Return the (X, Y) coordinate for the center point of the cell that contains the specified text.  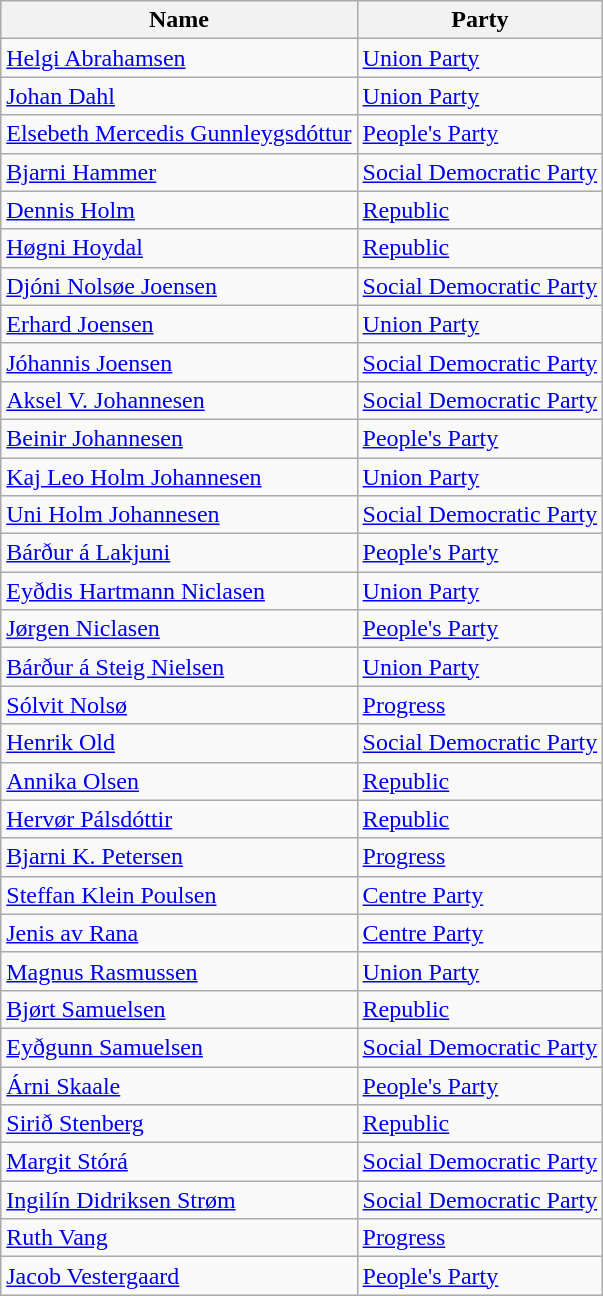
Annika Olsen (179, 781)
Jørgen Niclasen (179, 629)
Bárður á Steig Nielsen (179, 667)
Sirið Stenberg (179, 1124)
Helgi Abrahamsen (179, 58)
Jóhannis Joensen (179, 362)
Aksel V. Johannesen (179, 400)
Erhard Joensen (179, 324)
Sólvit Nolsø (179, 705)
Uni Holm Johannesen (179, 515)
Name (179, 20)
Elsebeth Mercedis Gunnleygsdóttur (179, 134)
Eyðgunn Samuelsen (179, 1047)
Jenis av Rana (179, 933)
Árni Skaale (179, 1085)
Høgni Hoydal (179, 248)
Kaj Leo Holm Johannesen (179, 477)
Margit Stórá (179, 1162)
Bjørt Samuelsen (179, 1009)
Henrik Old (179, 743)
Dennis Holm (179, 210)
Ruth Vang (179, 1238)
Beinir Johannesen (179, 438)
Johan Dahl (179, 96)
Ingilín Didriksen Strøm (179, 1200)
Djóni Nolsøe Joensen (179, 286)
Magnus Rasmussen (179, 971)
Steffan Klein Poulsen (179, 895)
Hervør Pálsdóttir (179, 819)
Party (480, 20)
Bjarni K. Petersen (179, 857)
Bjarni Hammer (179, 172)
Jacob Vestergaard (179, 1276)
Bárður á Lakjuni (179, 553)
Eyðdis Hartmann Niclasen (179, 591)
